Output the [X, Y] coordinate of the center of the cell containing the given text.  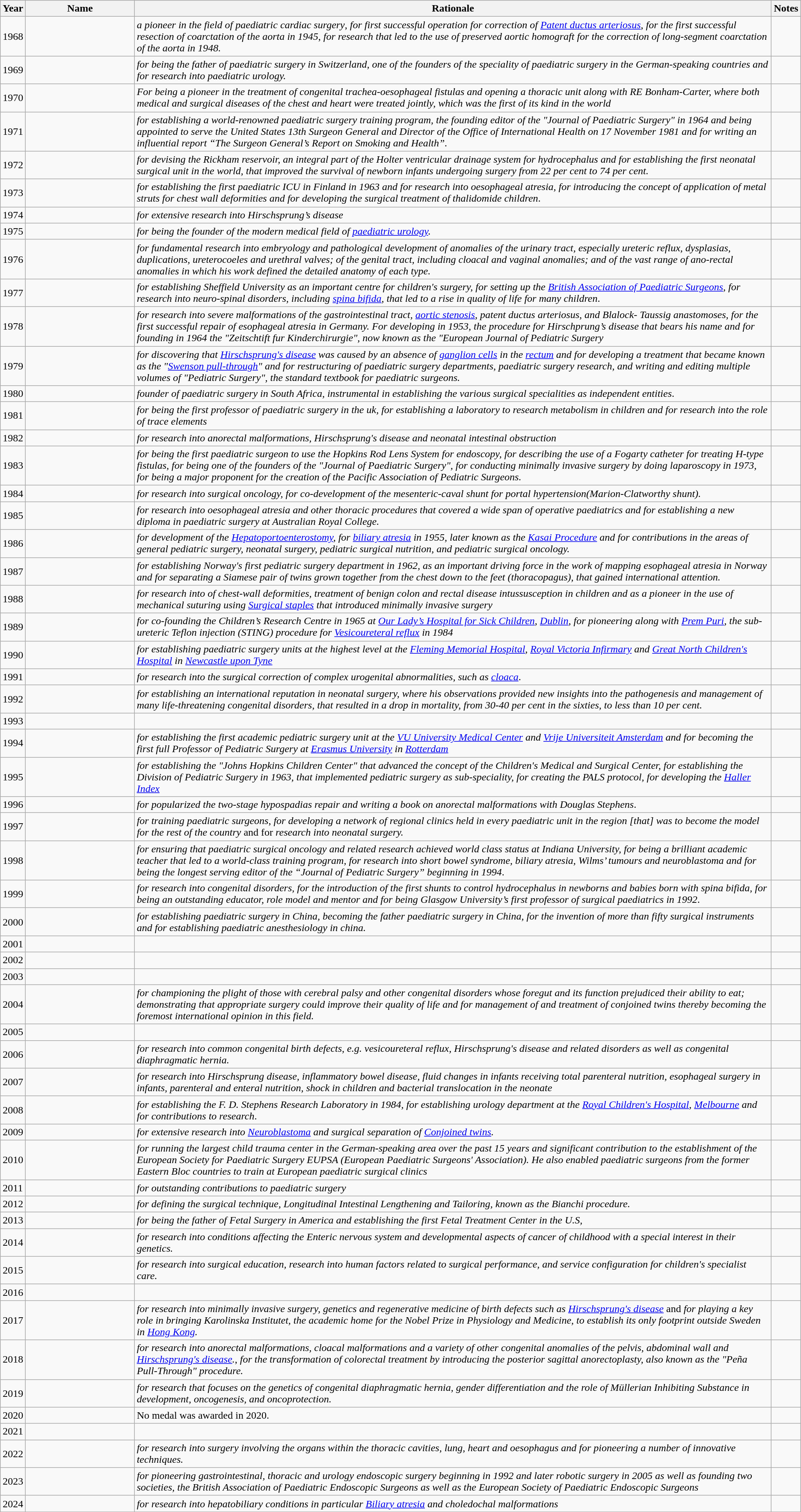
founder of paediatric surgery in South Africa, instrumental in establishing the various surgical specialities as independent entities. [453, 394]
1996 [13, 805]
1977 [13, 293]
for defining the surgical technique, Longitudinal Intestinal Lengthening and Tailoring, known as the Bianchi procedure. [453, 1204]
1982 [13, 438]
1974 [13, 215]
2010 [13, 1160]
2000 [13, 922]
1994 [13, 743]
1981 [13, 416]
for research into hepatobiliary conditions in particular Biliary atresia and choledochal malformations [453, 1503]
1983 [13, 466]
1973 [13, 193]
1969 [13, 70]
for being the father of Fetal Surgery in America and establishing the first Fetal Treatment Center in the U.S, [453, 1220]
1998 [13, 860]
Year [13, 9]
2005 [13, 1032]
Rationale [453, 9]
1978 [13, 326]
2018 [13, 1360]
2017 [13, 1320]
2013 [13, 1220]
for extensive research into Hirschsprung’s disease [453, 215]
1991 [13, 677]
2001 [13, 944]
for research into surgical oncology, for co-development of the mesenteric-caval shunt for portal hypertension(Marion-Clatworthy shunt). [453, 494]
1992 [13, 699]
2016 [13, 1292]
for being the founder of the modern medical field of paediatric urology. [453, 231]
1995 [13, 777]
1971 [13, 131]
for extensive research into Neuroblastoma and surgical separation of Conjoined twins. [453, 1132]
1984 [13, 494]
1968 [13, 36]
for research into the surgical correction of complex urogenital abnormalities, such as cloaca. [453, 677]
2007 [13, 1082]
1975 [13, 231]
2009 [13, 1132]
2019 [13, 1393]
2021 [13, 1432]
2024 [13, 1503]
Notes [786, 9]
1987 [13, 571]
1997 [13, 827]
1990 [13, 655]
2022 [13, 1454]
2008 [13, 1110]
1985 [13, 515]
for research into anorectal malformations, Hirschsprung's disease and neonatal intestinal obstruction [453, 438]
2023 [13, 1481]
2012 [13, 1204]
2014 [13, 1242]
for outstanding contributions to paediatric surgery [453, 1188]
No medal was awarded in 2020. [453, 1415]
2015 [13, 1271]
1972 [13, 165]
1976 [13, 259]
1979 [13, 366]
2003 [13, 976]
2011 [13, 1188]
2004 [13, 1004]
1989 [13, 627]
1980 [13, 394]
for popularized the two-stage hypospadias repair and writing a book on anorectal malformations with Douglas Stephens. [453, 805]
1986 [13, 544]
1999 [13, 894]
1970 [13, 98]
1993 [13, 721]
2006 [13, 1054]
1988 [13, 599]
2020 [13, 1415]
Name [80, 9]
2002 [13, 960]
